Find where the given text appears and provide that cell's center as [X, Y] coordinate. 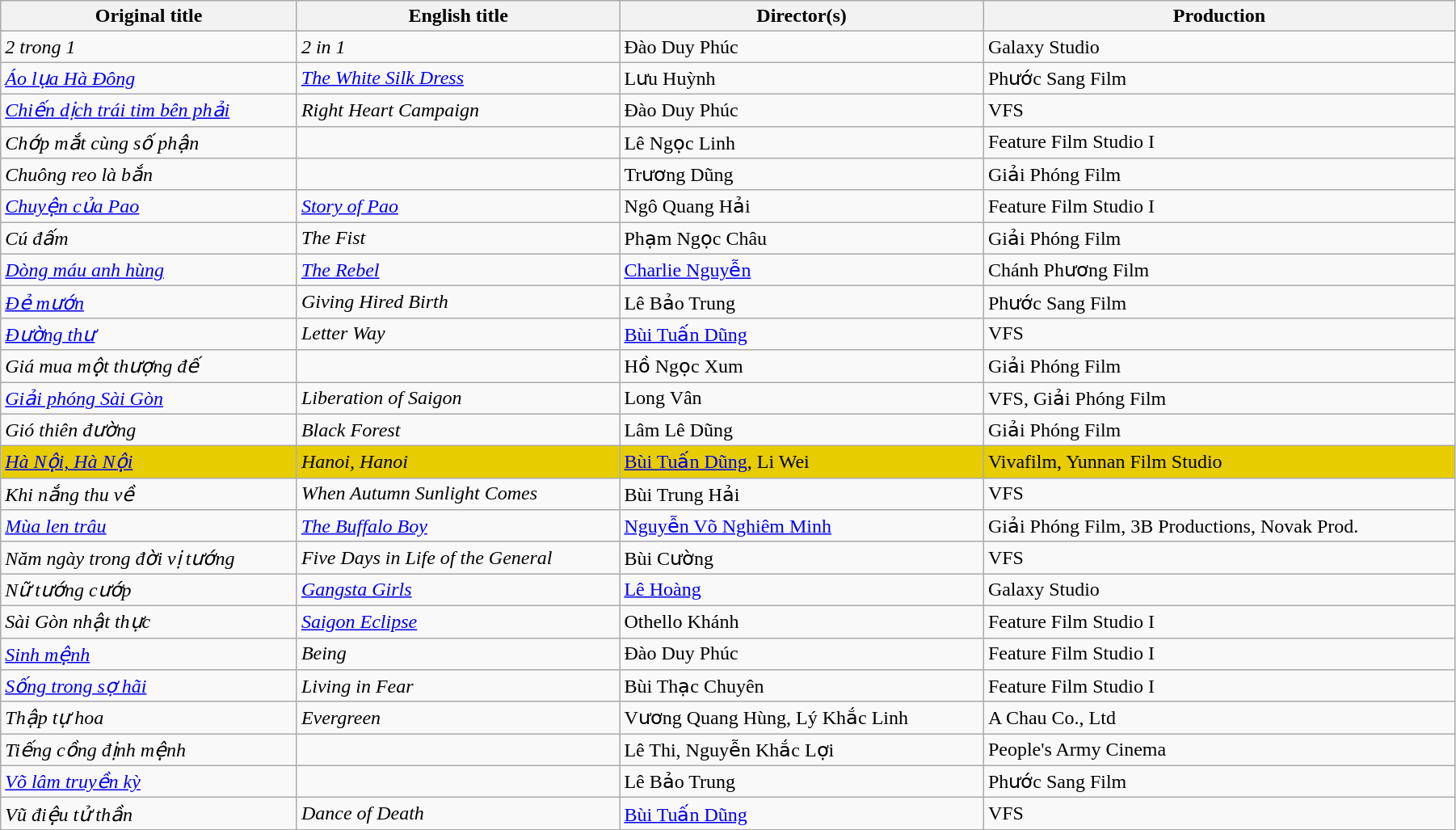
Cú đấm [149, 238]
Liberation of Saigon [458, 398]
Story of Pao [458, 206]
Thập tự hoa [149, 718]
Chuyện của Pao [149, 206]
Trương Dũng [802, 175]
Vivafilm, Yunnan Film Studio [1218, 462]
Being [458, 654]
Vũ điệu tử thần [149, 814]
Đẻ mướn [149, 302]
Vương Quang Hùng, Lý Khắc Linh [802, 718]
Giá mua một thượng đế [149, 366]
The White Silk Dress [458, 78]
Black Forest [458, 430]
Khi nắng thu về [149, 494]
Chiến dịch trái tim bên phải [149, 110]
Áo lụa Hà Đông [149, 78]
Five Days in Life of the General [458, 558]
The Rebel [458, 270]
Othello Khánh [802, 621]
Gió thiên đường [149, 430]
Dance of Death [458, 814]
Lâm Lê Dũng [802, 430]
Right Heart Campaign [458, 110]
Original title [149, 16]
Lê Thi, Nguyễn Khắc Lợi [802, 750]
Bùi Cường [802, 558]
Nữ tướng cướp [149, 590]
Năm ngày trong đời vị tướng [149, 558]
Sinh mệnh [149, 654]
Đường thư [149, 334]
Bùi Tuấn Dũng, Li Wei [802, 462]
Sống trong sợ hãi [149, 686]
Lưu Huỳnh [802, 78]
The Buffalo Boy [458, 526]
Hà Nội, Hà Nội [149, 462]
Giải phóng Sài Gòn [149, 398]
Chớp mắt cùng số phận [149, 142]
When Autumn Sunlight Comes [458, 494]
Ngô Quang Hải [802, 206]
Sài Gòn nhật thực [149, 621]
English title [458, 16]
VFS, Giải Phóng Film [1218, 398]
2 trong 1 [149, 47]
Hồ Ngọc Xum [802, 366]
Dòng máu anh hùng [149, 270]
Gangsta Girls [458, 590]
Võ lâm truyền kỳ [149, 782]
Chánh Phương Film [1218, 270]
Giving Hired Birth [458, 302]
Hanoi, Hanoi [458, 462]
Tiếng cồng định mệnh [149, 750]
A Chau Co., Ltd [1218, 718]
Nguyễn Võ Nghiêm Minh [802, 526]
Giải Phóng Film, 3B Productions, Novak Prod. [1218, 526]
Director(s) [802, 16]
Production [1218, 16]
Lê Ngọc Linh [802, 142]
2 in 1 [458, 47]
Saigon Eclipse [458, 621]
Living in Fear [458, 686]
Charlie Nguyễn [802, 270]
Letter Way [458, 334]
Mùa len trâu [149, 526]
Evergreen [458, 718]
Phạm Ngọc Châu [802, 238]
Lê Hoàng [802, 590]
Bùi Trung Hải [802, 494]
The Fist [458, 238]
Bùi Thạc Chuyên [802, 686]
Long Vân [802, 398]
People's Army Cinema [1218, 750]
Chuông reo là bắn [149, 175]
